For the text-containing cell, return its midpoint in (x, y) coordinate format. 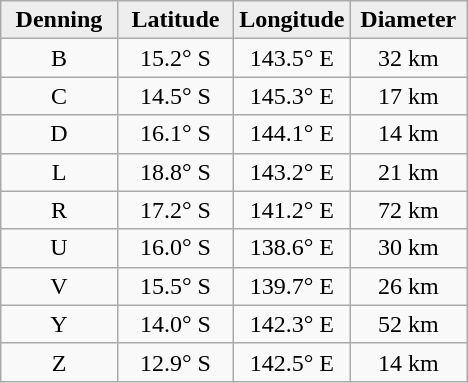
Longitude (292, 20)
D (59, 134)
145.3° E (292, 96)
32 km (408, 58)
17.2° S (175, 210)
Y (59, 324)
72 km (408, 210)
18.8° S (175, 172)
Latitude (175, 20)
Z (59, 362)
15.5° S (175, 286)
14.0° S (175, 324)
26 km (408, 286)
L (59, 172)
139.7° E (292, 286)
142.3° E (292, 324)
16.0° S (175, 248)
Denning (59, 20)
12.9° S (175, 362)
21 km (408, 172)
U (59, 248)
17 km (408, 96)
144.1° E (292, 134)
16.1° S (175, 134)
15.2° S (175, 58)
143.2° E (292, 172)
138.6° E (292, 248)
52 km (408, 324)
B (59, 58)
Diameter (408, 20)
R (59, 210)
C (59, 96)
14.5° S (175, 96)
142.5° E (292, 362)
V (59, 286)
141.2° E (292, 210)
30 km (408, 248)
143.5° E (292, 58)
